Scan for the cell matching the given text and deliver its (x, y) coordinate at center. 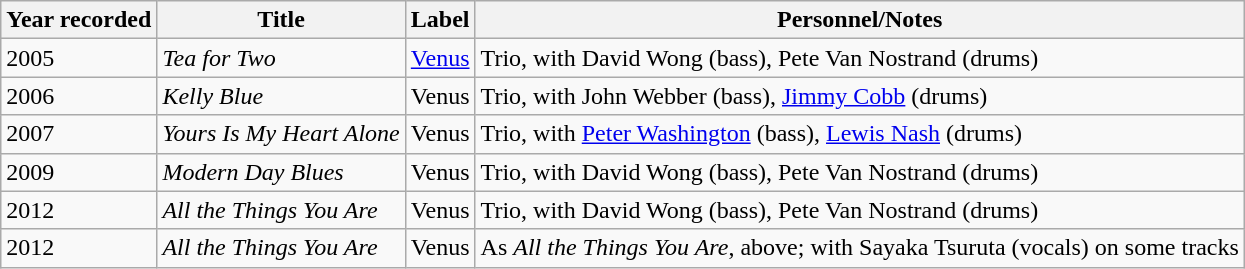
As All the Things You Are, above; with Sayaka Tsuruta (vocals) on some tracks (860, 248)
2005 (79, 58)
2007 (79, 134)
Label (440, 20)
Title (281, 20)
Yours Is My Heart Alone (281, 134)
Trio, with Peter Washington (bass), Lewis Nash (drums) (860, 134)
2006 (79, 96)
Modern Day Blues (281, 172)
Tea for Two (281, 58)
2009 (79, 172)
Personnel/Notes (860, 20)
Year recorded (79, 20)
Kelly Blue (281, 96)
Trio, with John Webber (bass), Jimmy Cobb (drums) (860, 96)
